Capture the cell that displays the provided text and extract its (x, y) central coordinate. 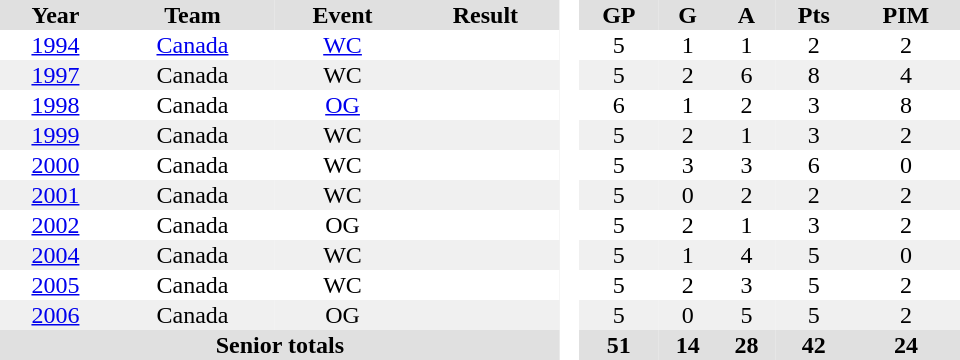
Event (342, 15)
GP (618, 15)
2001 (56, 195)
51 (618, 345)
28 (746, 345)
Result (486, 15)
1999 (56, 135)
2004 (56, 255)
Senior totals (280, 345)
24 (906, 345)
14 (688, 345)
1998 (56, 105)
A (746, 15)
2006 (56, 315)
2005 (56, 285)
1997 (56, 75)
Team (192, 15)
2002 (56, 225)
1994 (56, 45)
PIM (906, 15)
Pts (814, 15)
42 (814, 345)
2000 (56, 165)
Year (56, 15)
G (688, 15)
